For the text-containing cell, return its midpoint in [X, Y] coordinate format. 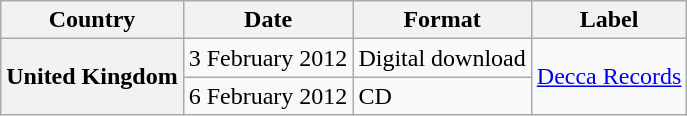
Decca Records [609, 77]
Digital download [442, 58]
Format [442, 20]
Date [268, 20]
CD [442, 96]
Label [609, 20]
3 February 2012 [268, 58]
Country [92, 20]
United Kingdom [92, 77]
6 February 2012 [268, 96]
